Scan for the cell matching the given text and deliver its (X, Y) coordinate at center. 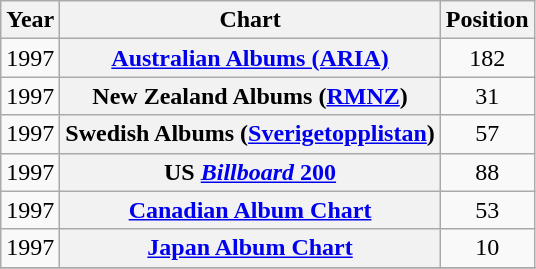
10 (487, 248)
88 (487, 172)
Year (30, 20)
Japan Album Chart (250, 248)
Australian Albums (ARIA) (250, 58)
53 (487, 210)
182 (487, 58)
Canadian Album Chart (250, 210)
31 (487, 96)
New Zealand Albums (RMNZ) (250, 96)
Chart (250, 20)
US Billboard 200 (250, 172)
Swedish Albums (Sverigetopplistan) (250, 134)
57 (487, 134)
Position (487, 20)
